Find where the given text appears and provide that cell's center as (X, Y) coordinate. 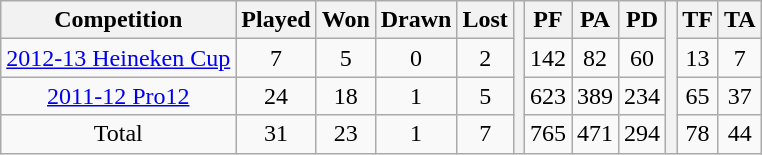
TA (740, 20)
78 (698, 134)
142 (548, 58)
37 (740, 96)
60 (642, 58)
18 (346, 96)
24 (276, 96)
471 (596, 134)
65 (698, 96)
13 (698, 58)
82 (596, 58)
PF (548, 20)
389 (596, 96)
2011-12 Pro12 (118, 96)
Competition (118, 20)
Total (118, 134)
31 (276, 134)
623 (548, 96)
44 (740, 134)
PA (596, 20)
2 (485, 58)
2012-13 Heineken Cup (118, 58)
Won (346, 20)
23 (346, 134)
PD (642, 20)
Drawn (416, 20)
234 (642, 96)
294 (642, 134)
TF (698, 20)
Played (276, 20)
0 (416, 58)
Lost (485, 20)
765 (548, 134)
